Detect which cell encompasses the target text, then output its [X, Y] center coordinate. 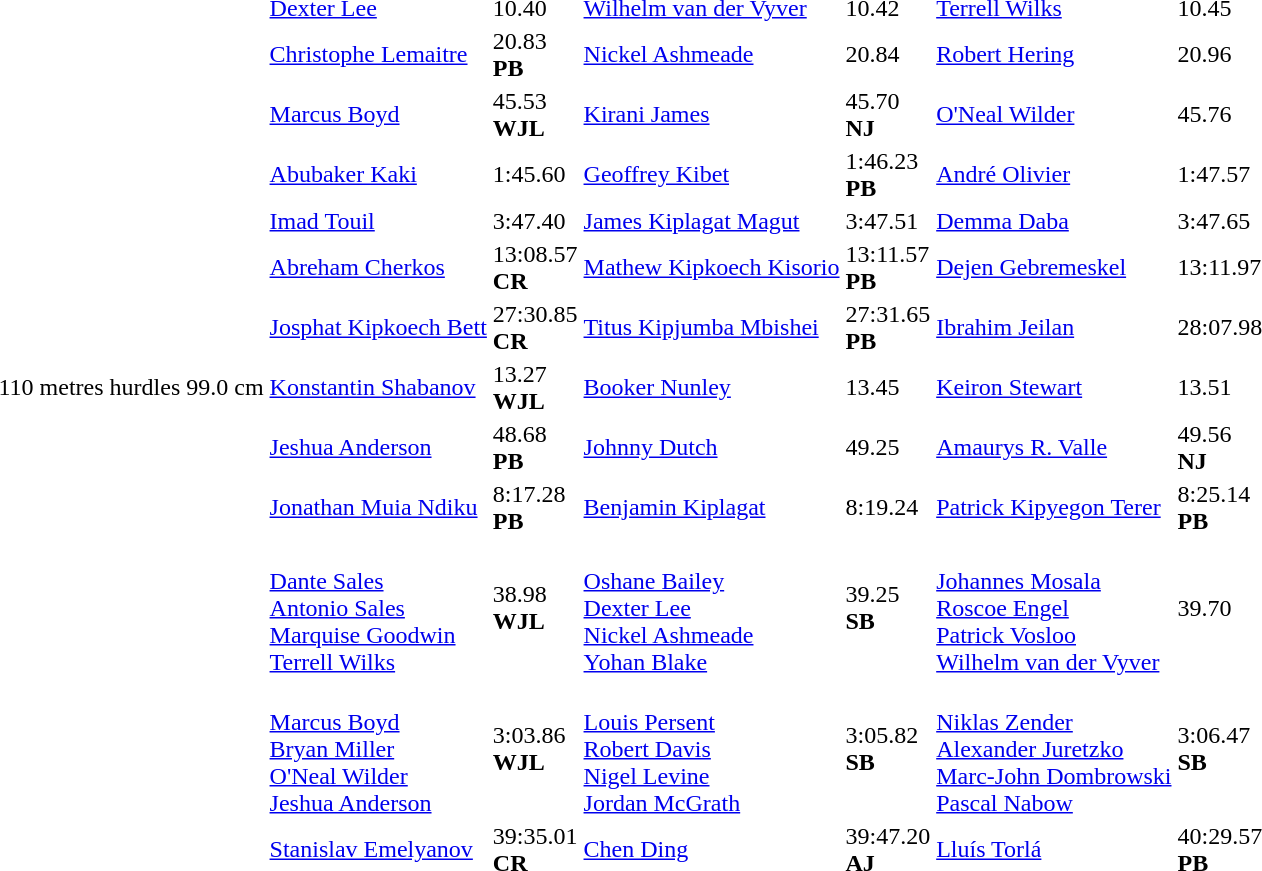
Robert Hering [1054, 54]
8:17.28 PB [535, 508]
Marcus Boyd [378, 114]
Konstantin Shabanov [378, 388]
O'Neal Wilder [1054, 114]
13.45 [888, 388]
Oshane BaileyDexter LeeNickel AshmeadeYohan Blake [712, 608]
Marcus BoydBryan MillerO'Neal WilderJeshua Anderson [378, 749]
1:46.23PB [888, 174]
20.83PB [535, 54]
39.25SB [888, 608]
1:45.60 [535, 174]
Niklas ZenderAlexander Juretzko Marc-John DombrowskiPascal Nabow [1054, 749]
Keiron Stewart [1054, 388]
Dejen Gebremeskel [1054, 268]
45.70 NJ [888, 114]
Patrick Kipyegon Terer [1054, 508]
Nickel Ashmeade [712, 54]
20.84 [888, 54]
Imad Touil [378, 221]
13.27WJL [535, 388]
Titus Kipjumba Mbishei [712, 328]
Dante SalesAntonio SalesMarquise GoodwinTerrell Wilks [378, 608]
Christophe Lemaitre [378, 54]
Abreham Cherkos [378, 268]
Geoffrey Kibet [712, 174]
Louis PersentRobert DavisNigel LevineJordan McGrath [712, 749]
Jeshua Anderson [378, 448]
45.53WJL [535, 114]
André Olivier [1054, 174]
3:47.40 [535, 221]
Abubaker Kaki [378, 174]
Ibrahim Jeilan [1054, 328]
27:31.65 PB [888, 328]
Booker Nunley [712, 388]
49.25 [888, 448]
Kirani James [712, 114]
James Kiplagat Magut [712, 221]
13:11.57 PB [888, 268]
48.68 PB [535, 448]
Benjamin Kiplagat [712, 508]
3:03.86WJL [535, 749]
3:47.51 [888, 221]
27:30.85 CR [535, 328]
38.98WJL [535, 608]
Josphat Kipkoech Bett [378, 328]
Mathew Kipkoech Kisorio [712, 268]
Amaurys R. Valle [1054, 448]
13:08.57 CR [535, 268]
Johannes MosalaRoscoe EngelPatrick VoslooWilhelm van der Vyver [1054, 608]
8:19.24 [888, 508]
3:05.82 SB [888, 749]
Jonathan Muia Ndiku [378, 508]
Demma Daba [1054, 221]
Johnny Dutch [712, 448]
